Find where the given text appears and provide that cell's center as [X, Y] coordinate. 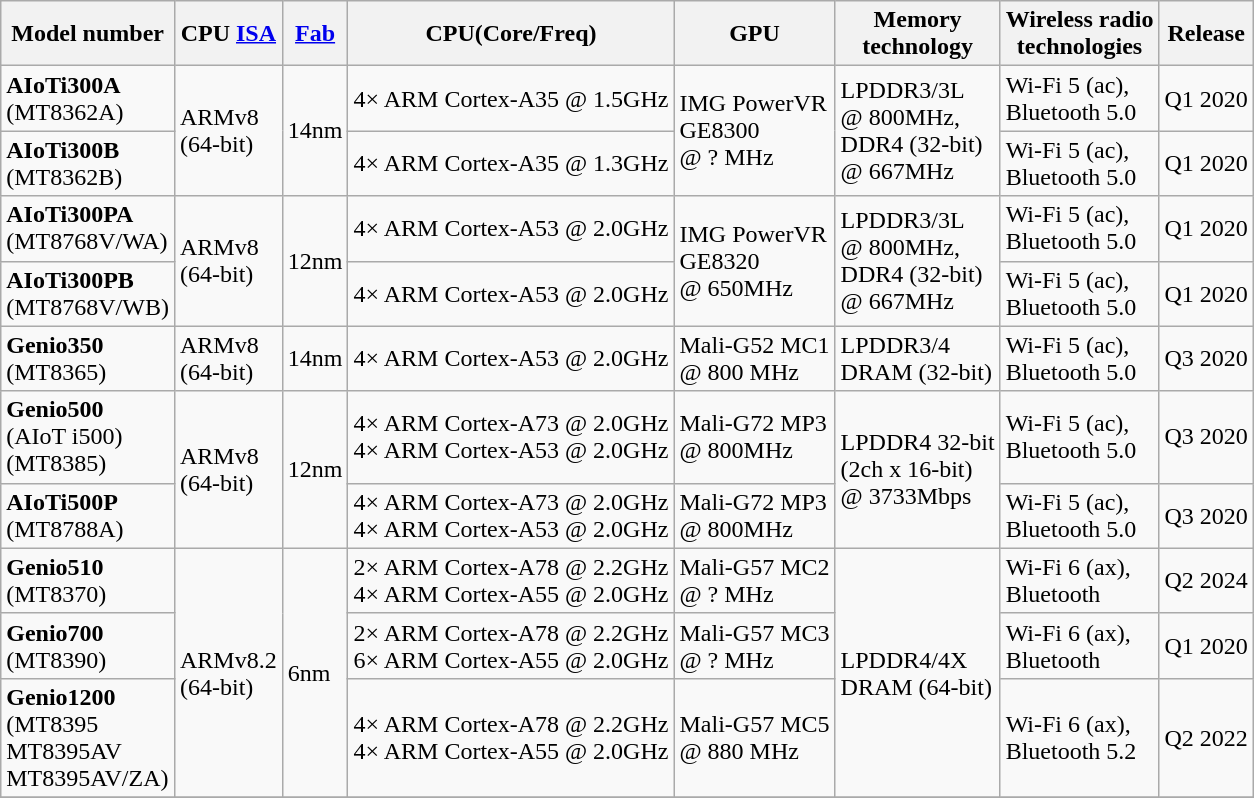
CPU ISA [228, 34]
Mali-G57 MC2@ ? MHz [754, 580]
Memory technology [918, 34]
Genio510(MT8370) [88, 580]
2× ARM Cortex-A78 @ 2.2GHz 4× ARM Cortex-A55 @ 2.0GHz [511, 580]
4× ARM Cortex-A78 @ 2.2GHz 4× ARM Cortex-A55 @ 2.0GHz [511, 738]
Release [1206, 34]
Model number [88, 34]
IMG PowerVR GE8320@ 650MHz [754, 261]
AIoTi300B(MT8362B) [88, 164]
2× ARM Cortex-A78 @ 2.2GHz 6× ARM Cortex-A55 @ 2.0GHz [511, 646]
4× ARM Cortex-A35 @ 1.3GHz [511, 164]
Genio350(MT8365) [88, 358]
Genio500(AIoT i500)(MT8385) [88, 437]
AIoTi500P(MT8788A) [88, 516]
6nm [315, 672]
LPDDR3/4DRAM (32-bit) [918, 358]
Fab [315, 34]
Mali-G57 MC5@ 880 MHz [754, 738]
Wi-Fi 6 (ax),Bluetooth 5.2 [1080, 738]
Wireless radio technologies [1080, 34]
AIoTi300PB(MT8768V/WB) [88, 294]
Mali-G57 MC3@ ? MHz [754, 646]
Q2 2024 [1206, 580]
CPU(Core/Freq) [511, 34]
LPDDR4/4XDRAM (64-bit) [918, 672]
Mali-G52 MC1@ 800 MHz [754, 358]
4× ARM Cortex-A35 @ 1.5GHz [511, 98]
Genio700(MT8390) [88, 646]
AIoTi300A(MT8362A) [88, 98]
IMG PowerVR GE8300@ ? MHz [754, 131]
GPU [754, 34]
Q2 2022 [1206, 738]
Genio1200(MT8395 MT8395AV MT8395AV/ZA) [88, 738]
AIoTi300PA(MT8768V/WA) [88, 228]
ARMv8.2(64-bit) [228, 672]
LPDDR4 32-bit(2ch x 16-bit) @ 3733Mbps [918, 470]
